Find where the given text appears and provide that cell's center as [X, Y] coordinate. 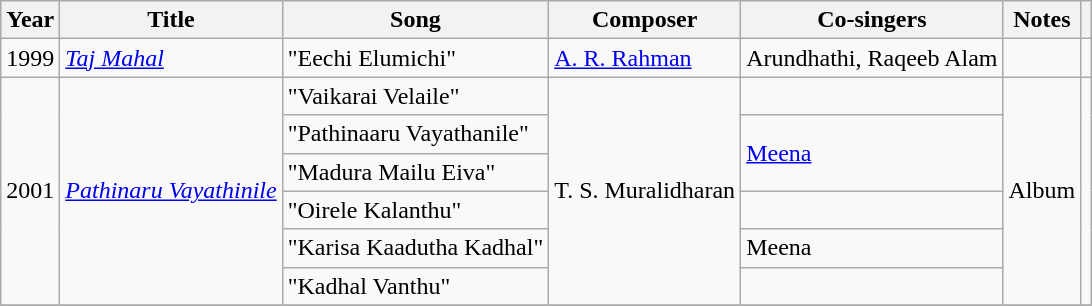
"Madura Mailu Eiva" [416, 172]
Title [171, 20]
2001 [30, 191]
"Eechi Elumichi" [416, 58]
Co-singers [872, 20]
Album [1042, 191]
Year [30, 20]
"Karisa Kaadutha Kadhal" [416, 248]
Song [416, 20]
Notes [1042, 20]
Arundhathi, Raqeeb Alam [872, 58]
Composer [645, 20]
A. R. Rahman [645, 58]
"Kadhal Vanthu" [416, 286]
"Pathinaaru Vayathanile" [416, 134]
"Vaikarai Velaile" [416, 96]
1999 [30, 58]
"Oirele Kalanthu" [416, 210]
Pathinaru Vayathinile [171, 191]
Taj Mahal [171, 58]
T. S. Muralidharan [645, 191]
